Scan for the cell matching the given text and deliver its (X, Y) coordinate at center. 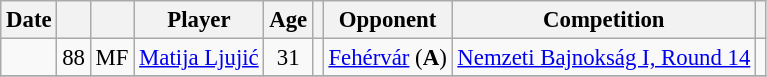
Date (29, 20)
Nemzeti Bajnokság I, Round 14 (604, 58)
MF (112, 58)
Matija Ljujić (199, 58)
Player (199, 20)
Competition (604, 20)
Age (288, 20)
31 (288, 58)
Opponent (388, 20)
88 (74, 58)
Fehérvár (A) (388, 58)
